From the cell containing the given text, extract its center point as [x, y] coordinate. 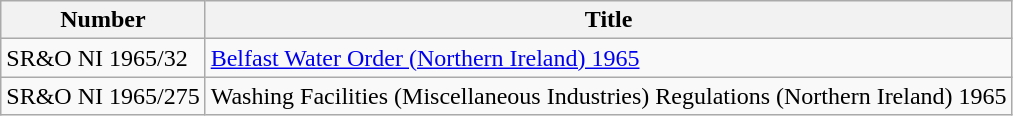
SR&O NI 1965/275 [103, 96]
Title [608, 20]
Number [103, 20]
Washing Facilities (Miscellaneous Industries) Regulations (Northern Ireland) 1965 [608, 96]
Belfast Water Order (Northern Ireland) 1965 [608, 58]
SR&O NI 1965/32 [103, 58]
